From the cell containing the given text, extract its center point as [x, y] coordinate. 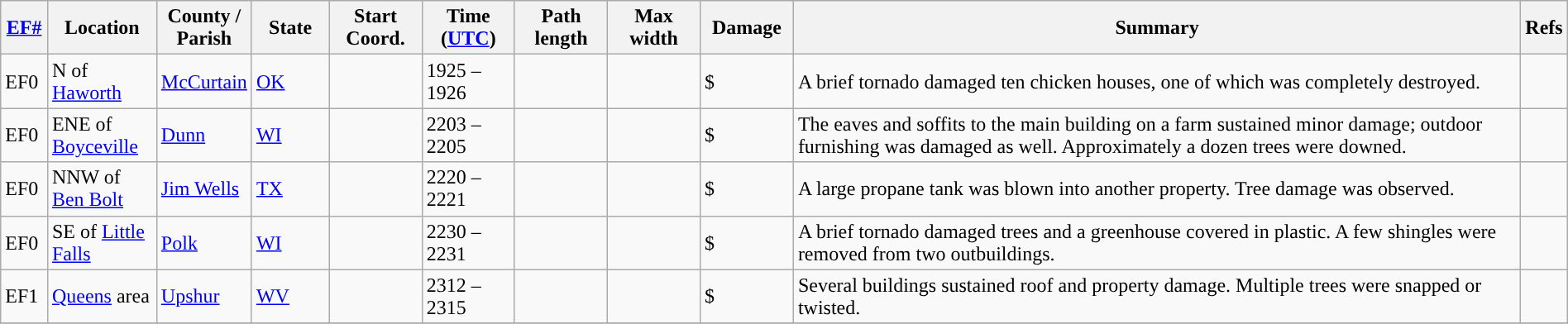
N of Haworth [102, 81]
2230 – 2231 [468, 243]
Upshur [203, 296]
Dunn [203, 136]
WV [289, 296]
SE of Little Falls [102, 243]
Time (UTC) [468, 28]
1925 – 1926 [468, 81]
County / Parish [203, 28]
2312 – 2315 [468, 296]
Polk [203, 243]
A brief tornado damaged ten chicken houses, one of which was completely destroyed. [1156, 81]
Jim Wells [203, 188]
EF1 [25, 296]
McCurtain [203, 81]
State [289, 28]
EF# [25, 28]
Location [102, 28]
Refs [1544, 28]
Max width [654, 28]
ENE of Boyceville [102, 136]
Path length [561, 28]
Start Coord. [375, 28]
Damage [746, 28]
2203 – 2205 [468, 136]
Queens area [102, 296]
Summary [1156, 28]
2220 – 2221 [468, 188]
OK [289, 81]
TX [289, 188]
A brief tornado damaged trees and a greenhouse covered in plastic. A few shingles were removed from two outbuildings. [1156, 243]
A large propane tank was blown into another property. Tree damage was observed. [1156, 188]
Several buildings sustained roof and property damage. Multiple trees were snapped or twisted. [1156, 296]
NNW of Ben Bolt [102, 188]
